Return the [x, y] coordinate for the center point of the cell that contains the specified text.  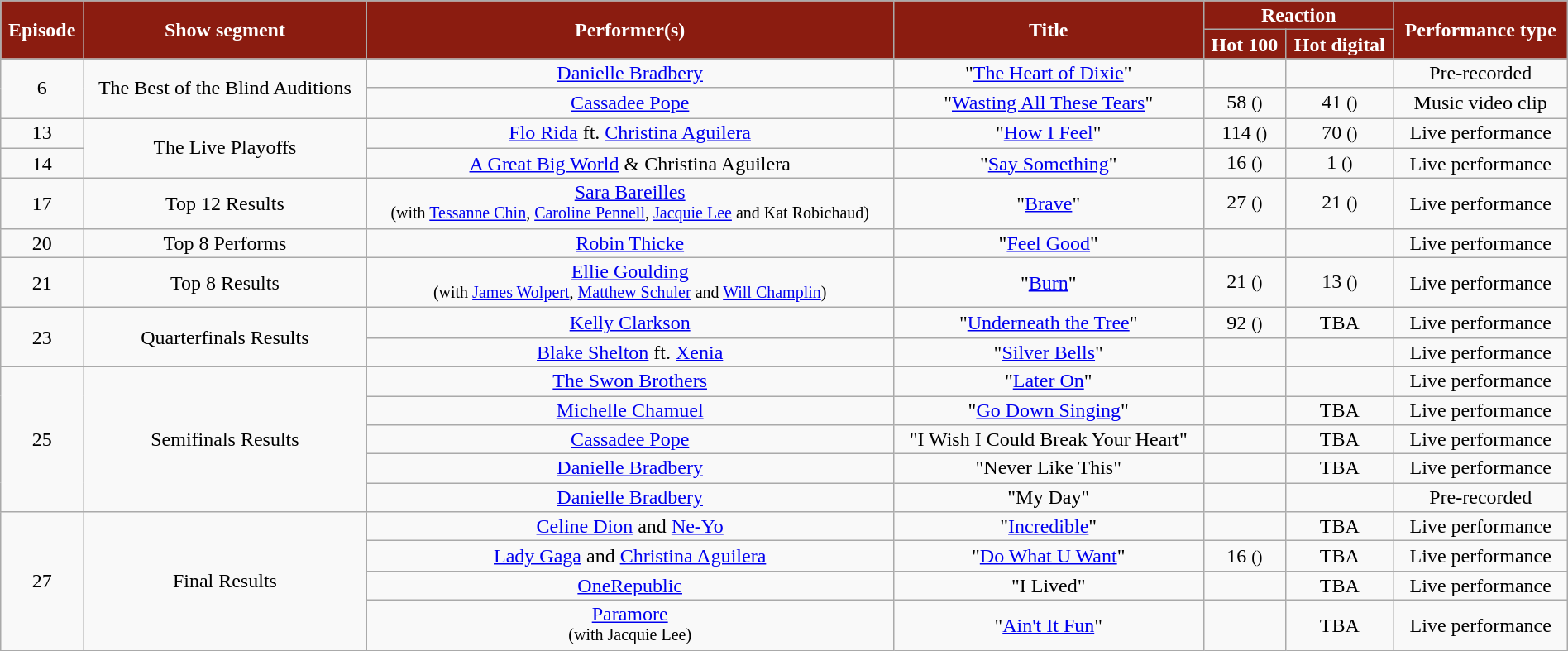
"Go Down Singing" [1049, 410]
1 () [1340, 164]
Robin Thicke [630, 243]
Kelly Clarkson [630, 323]
"Ain't It Fun" [1049, 625]
Final Results [225, 581]
"Burn" [1049, 283]
Semifinals Results [225, 438]
17 [42, 203]
"Do What U Want" [1049, 556]
OneRepublic [630, 586]
Lady Gaga and Christina Aguilera [630, 556]
Episode [42, 30]
"Feel Good" [1049, 243]
Hot 100 [1244, 45]
13 [42, 132]
"I Lived" [1049, 586]
"Never Like This" [1049, 468]
Blake Shelton ft. Xenia [630, 352]
20 [42, 243]
"Silver Bells" [1049, 352]
27 [42, 581]
Top 12 Results [225, 203]
"Wasting All These Tears" [1049, 103]
Title [1049, 30]
The Live Playoffs [225, 147]
Performer(s) [630, 30]
Quarterfinals Results [225, 337]
Michelle Chamuel [630, 410]
13 () [1340, 283]
The Best of the Blind Auditions [225, 89]
Reaction [1298, 15]
114 () [1244, 132]
Top 8 Results [225, 283]
23 [42, 337]
Hot digital [1340, 45]
Ellie Goulding(with James Wolpert, Matthew Schuler and Will Champlin) [630, 283]
70 () [1340, 132]
Top 8 Performs [225, 243]
Paramore(with Jacquie Lee) [630, 625]
Music video clip [1480, 103]
Performance type [1480, 30]
"Brave" [1049, 203]
6 [42, 89]
14 [42, 164]
"How I Feel" [1049, 132]
Flo Rida ft. Christina Aguilera [630, 132]
Sara Bareilles(with Tessanne Chin, Caroline Pennell, Jacquie Lee and Kat Robichaud) [630, 203]
21 [42, 283]
Celine Dion and Ne-Yo [630, 526]
"My Day" [1049, 498]
"Say Something" [1049, 164]
"Incredible" [1049, 526]
25 [42, 438]
27 () [1244, 203]
58 () [1244, 103]
92 () [1244, 323]
The Swon Brothers [630, 381]
"The Heart of Dixie" [1049, 73]
41 () [1340, 103]
"I Wish I Could Break Your Heart" [1049, 440]
"Later On" [1049, 381]
Show segment [225, 30]
A Great Big World & Christina Aguilera [630, 164]
"Underneath the Tree" [1049, 323]
